Scan for the cell matching the given text and deliver its [x, y] coordinate at center. 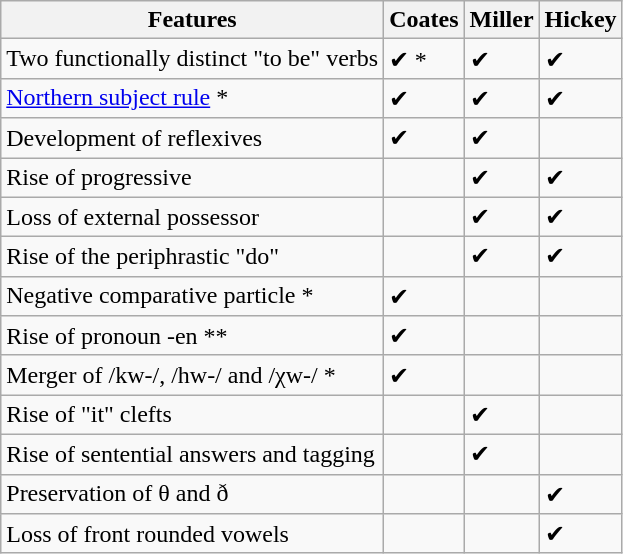
Rise of progressive [192, 178]
Rise of pronoun -en ** [192, 336]
Rise of sentential answers and tagging [192, 454]
Loss of front rounded vowels [192, 534]
Development of reflexives [192, 138]
Preservation of θ and ð [192, 494]
Northern subject rule * [192, 98]
Coates [424, 20]
Features [192, 20]
Negative comparative particle * [192, 296]
Loss of external possessor [192, 217]
Miller [502, 20]
Merger of /kw-/, /hw-/ and /χw-/ * [192, 375]
✔ * [424, 59]
Rise of "it" clefts [192, 415]
Two functionally distinct "to be" verbs [192, 59]
Rise of the periphrastic "do" [192, 257]
Hickey [580, 20]
